Search for the cell housing the specified text and yield its [x, y] center coordinate. 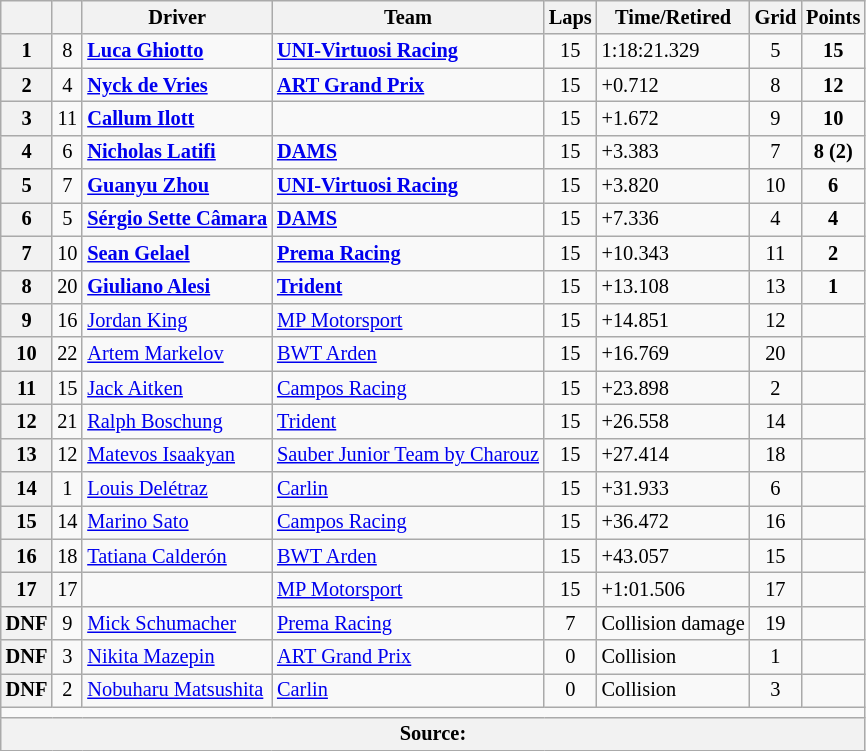
+1:01.506 [674, 589]
Giuliano Alesi [177, 287]
21 [67, 421]
+10.343 [674, 253]
Mick Schumacher [177, 623]
19 [776, 623]
+1.672 [674, 118]
+3.820 [674, 186]
Time/Retired [674, 17]
Ralph Boschung [177, 421]
Tatiana Calderón [177, 556]
Marino Sato [177, 522]
+16.769 [674, 354]
Team [408, 17]
Laps [570, 17]
Grid [776, 17]
+43.057 [674, 556]
+0.712 [674, 85]
Louis Delétraz [177, 489]
+3.383 [674, 152]
Luca Ghiotto [177, 51]
Jack Aitken [177, 388]
+27.414 [674, 455]
Sean Gelael [177, 253]
Jordan King [177, 320]
Nicholas Latifi [177, 152]
+26.558 [674, 421]
+13.108 [674, 287]
Collision damage [674, 623]
Points [833, 17]
Artem Markelov [177, 354]
+23.898 [674, 388]
Driver [177, 17]
Sauber Junior Team by Charouz [408, 455]
1:18:21.329 [674, 51]
Callum Ilott [177, 118]
+7.336 [674, 219]
Source: [433, 734]
Guanyu Zhou [177, 186]
+31.933 [674, 489]
+36.472 [674, 522]
Nyck de Vries [177, 85]
+14.851 [674, 320]
8 (2) [833, 152]
Sérgio Sette Câmara [177, 219]
22 [67, 354]
Nobuharu Matsushita [177, 690]
Nikita Mazepin [177, 657]
Matevos Isaakyan [177, 455]
